Find where the given text appears and provide that cell's center as (X, Y) coordinate. 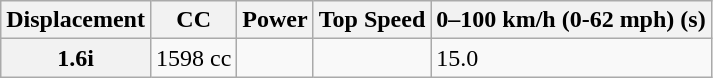
15.0 (571, 58)
1598 cc (193, 58)
Displacement (76, 20)
Power (275, 20)
CC (193, 20)
Top Speed (372, 20)
0–100 km/h (0-62 mph) (s) (571, 20)
1.6i (76, 58)
